Return the (x, y) coordinate for the center point of the cell that contains the specified text.  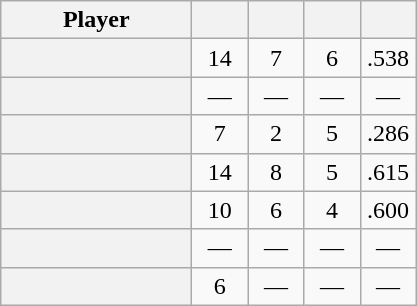
8 (276, 172)
.286 (388, 134)
.615 (388, 172)
2 (276, 134)
4 (332, 210)
Player (96, 20)
.538 (388, 58)
10 (220, 210)
.600 (388, 210)
